From the cell containing the given text, extract its center point as [X, Y] coordinate. 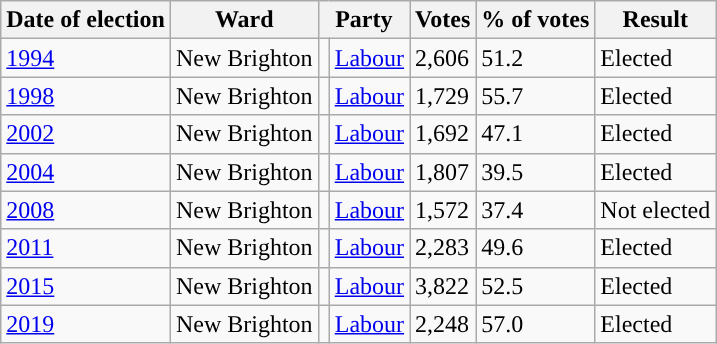
Not elected [656, 210]
2,606 [443, 58]
55.7 [536, 96]
1,572 [443, 210]
Ward [244, 20]
2011 [86, 248]
37.4 [536, 210]
% of votes [536, 20]
2004 [86, 172]
1,807 [443, 172]
1998 [86, 96]
39.5 [536, 172]
47.1 [536, 134]
Party [364, 20]
1,692 [443, 134]
2002 [86, 134]
Result [656, 20]
2008 [86, 210]
Date of election [86, 20]
49.6 [536, 248]
2019 [86, 324]
1,729 [443, 96]
52.5 [536, 286]
3,822 [443, 286]
2,283 [443, 248]
Votes [443, 20]
57.0 [536, 324]
1994 [86, 58]
51.2 [536, 58]
2015 [86, 286]
2,248 [443, 324]
